Identify which cell holds the provided text, then report its [x, y] central coordinate. 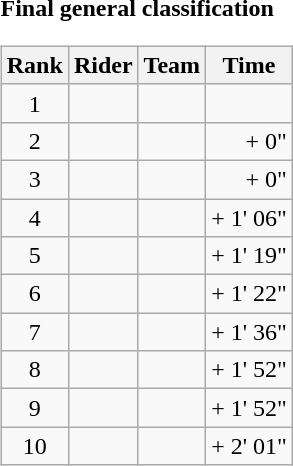
10 [34, 446]
+ 1' 19" [250, 256]
+ 1' 22" [250, 294]
Team [172, 65]
9 [34, 408]
5 [34, 256]
8 [34, 370]
Time [250, 65]
2 [34, 141]
Rider [103, 65]
1 [34, 103]
Rank [34, 65]
3 [34, 179]
6 [34, 294]
7 [34, 332]
+ 1' 06" [250, 217]
+ 1' 36" [250, 332]
+ 2' 01" [250, 446]
4 [34, 217]
